Search for the cell housing the specified text and yield its (x, y) center coordinate. 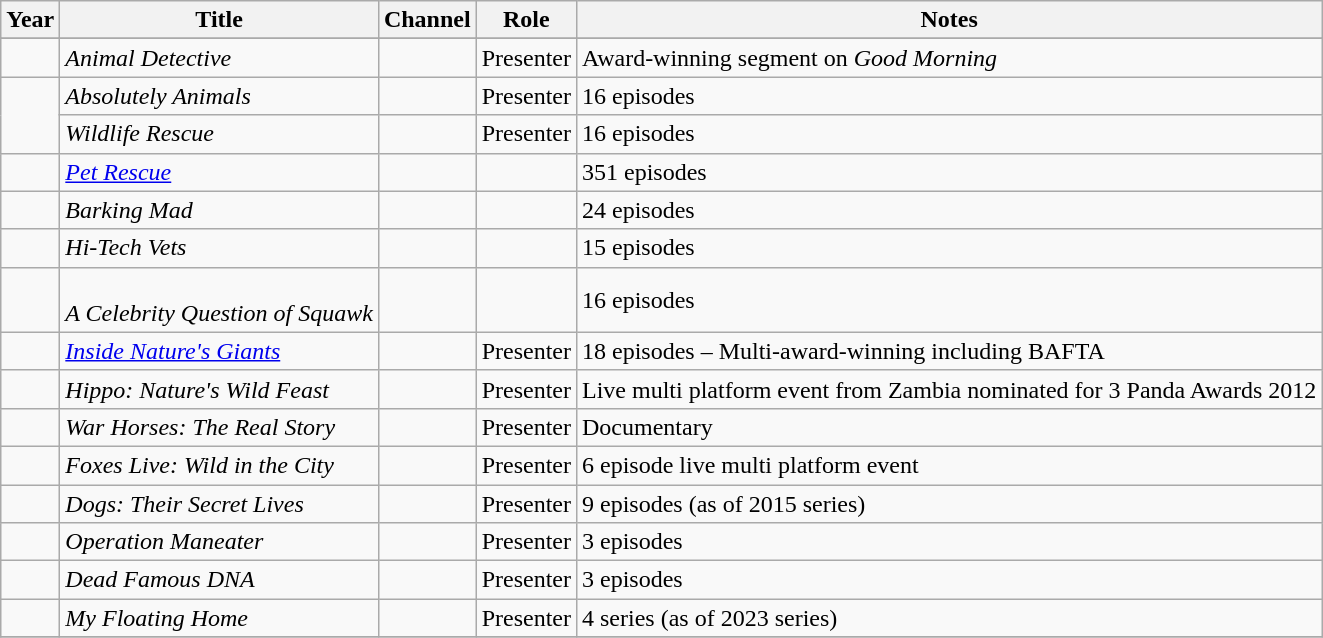
Role (526, 20)
Inside Nature's Giants (220, 351)
Live multi platform event from Zambia nominated for 3 Panda Awards 2012 (948, 389)
Hi-Tech Vets (220, 248)
Animal Detective (220, 58)
Operation Maneater (220, 542)
6 episode live multi platform event (948, 465)
Foxes Live: Wild in the City (220, 465)
Pet Rescue (220, 172)
4 series (as of 2023 series) (948, 618)
War Horses: The Real Story (220, 427)
Channel (427, 20)
Dead Famous DNA (220, 580)
A Celebrity Question of Squawk (220, 300)
Year (30, 20)
Documentary (948, 427)
Award-winning segment on Good Morning (948, 58)
9 episodes (as of 2015 series) (948, 503)
Dogs: Their Secret Lives (220, 503)
351 episodes (948, 172)
24 episodes (948, 210)
Absolutely Animals (220, 96)
Hippo: Nature's Wild Feast (220, 389)
15 episodes (948, 248)
Title (220, 20)
My Floating Home (220, 618)
18 episodes – Multi-award-winning including BAFTA (948, 351)
Wildlife Rescue (220, 134)
Barking Mad (220, 210)
Notes (948, 20)
